Capture the cell that displays the provided text and extract its (X, Y) central coordinate. 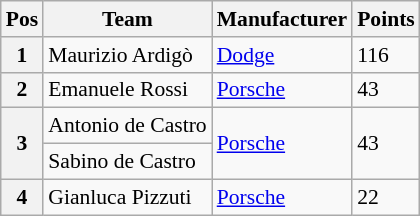
Gianluca Pizzuti (127, 197)
Manufacturer (282, 19)
Emanuele Rossi (127, 90)
22 (386, 197)
Pos (22, 19)
2 (22, 90)
3 (22, 144)
Team (127, 19)
Maurizio Ardigò (127, 55)
1 (22, 55)
4 (22, 197)
Sabino de Castro (127, 162)
116 (386, 55)
Points (386, 19)
Dodge (282, 55)
Antonio de Castro (127, 126)
